Return [x, y] of the center of cell containing provided text 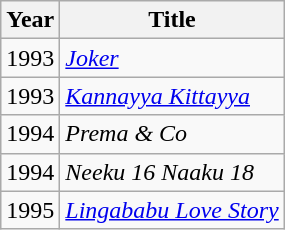
Lingababu Love Story [172, 210]
Year [30, 20]
Prema & Co [172, 134]
1995 [30, 210]
Kannayya Kittayya [172, 96]
Joker [172, 58]
Neeku 16 Naaku 18 [172, 172]
Title [172, 20]
